Scan for the cell matching the given text and deliver its (X, Y) coordinate at center. 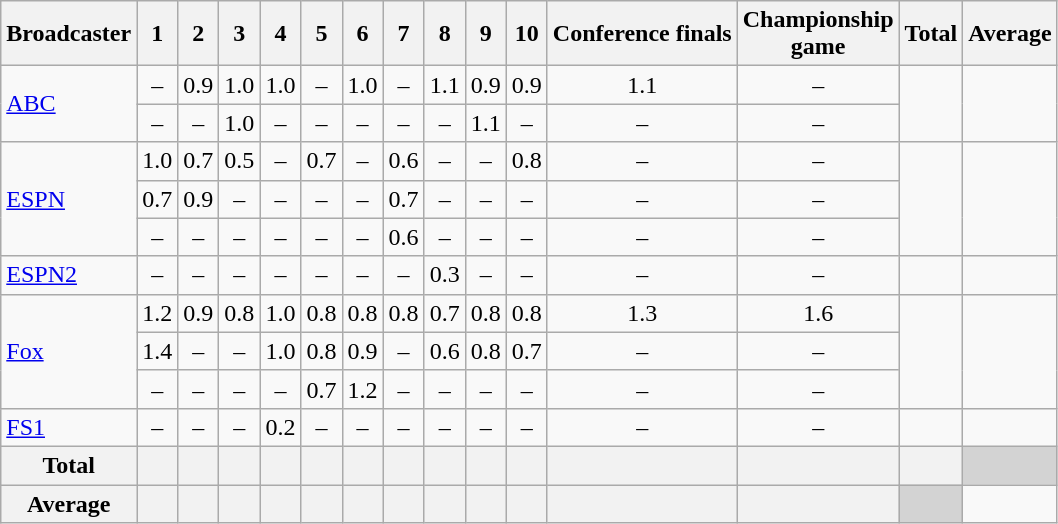
ESPN2 (69, 275)
Broadcaster (69, 34)
2 (198, 34)
1.3 (642, 313)
ESPN (69, 199)
ABC (69, 104)
4 (280, 34)
1 (158, 34)
10 (526, 34)
7 (404, 34)
3 (240, 34)
FS1 (69, 427)
9 (486, 34)
0.2 (280, 427)
0.3 (444, 275)
Fox (69, 351)
6 (362, 34)
8 (444, 34)
0.5 (240, 161)
5 (322, 34)
Championshipgame (818, 34)
1.6 (818, 313)
1.4 (158, 351)
Conference finals (642, 34)
